Capture the cell that displays the provided text and extract its [x, y] central coordinate. 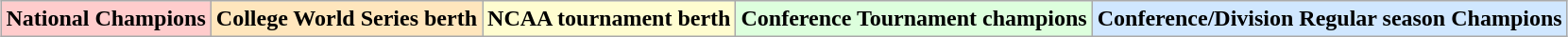
National Champions [106, 19]
NCAA tournament berth [609, 19]
Conference Tournament champions [914, 19]
College World Series berth [346, 19]
Conference/Division Regular season Champions [1330, 19]
